Scan for the cell matching the given text and deliver its [X, Y] coordinate at center. 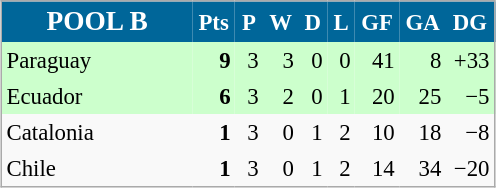
+33 [470, 60]
W [280, 22]
18 [422, 132]
8 [422, 60]
L [341, 22]
6 [214, 96]
DG [470, 22]
P [249, 22]
20 [377, 96]
34 [422, 168]
GF [377, 22]
POOL B [96, 22]
14 [377, 168]
Paraguay [96, 60]
25 [422, 96]
Catalonia [96, 132]
Pts [214, 22]
D [312, 22]
Chile [96, 168]
Ecuador [96, 96]
−20 [470, 168]
GA [422, 22]
10 [377, 132]
41 [377, 60]
−5 [470, 96]
−8 [470, 132]
9 [214, 60]
